Search for the cell housing the specified text and yield its (x, y) center coordinate. 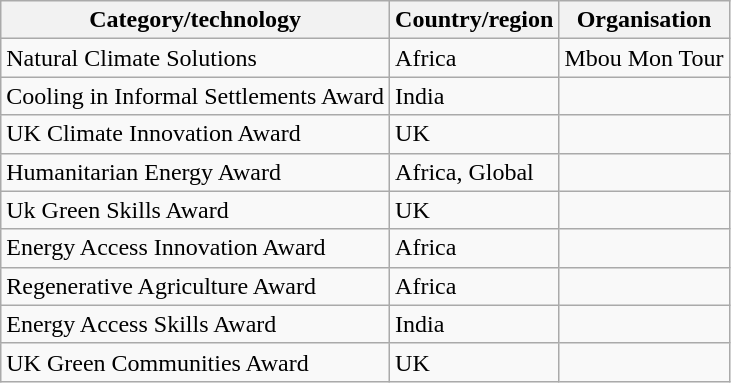
Energy Access Skills Award (196, 324)
Energy Access Innovation Award (196, 248)
Category/technology (196, 20)
Humanitarian Energy Award (196, 172)
Country/region (474, 20)
Mbou Mon Tour (644, 58)
Uk Green Skills Award (196, 210)
Organisation (644, 20)
Natural Climate Solutions (196, 58)
UK Climate Innovation Award (196, 134)
Africa, Global (474, 172)
UK Green Communities Award (196, 362)
Regenerative Agriculture Award (196, 286)
Cooling in Informal Settlements Award (196, 96)
